Find where the given text appears and provide that cell's center as (X, Y) coordinate. 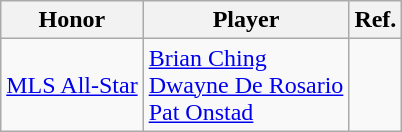
Brian Ching Dwayne De Rosario Pat Onstad (246, 85)
Ref. (376, 20)
MLS All-Star (72, 85)
Honor (72, 20)
Player (246, 20)
